Output the [x, y] coordinate of the center of the cell containing the given text.  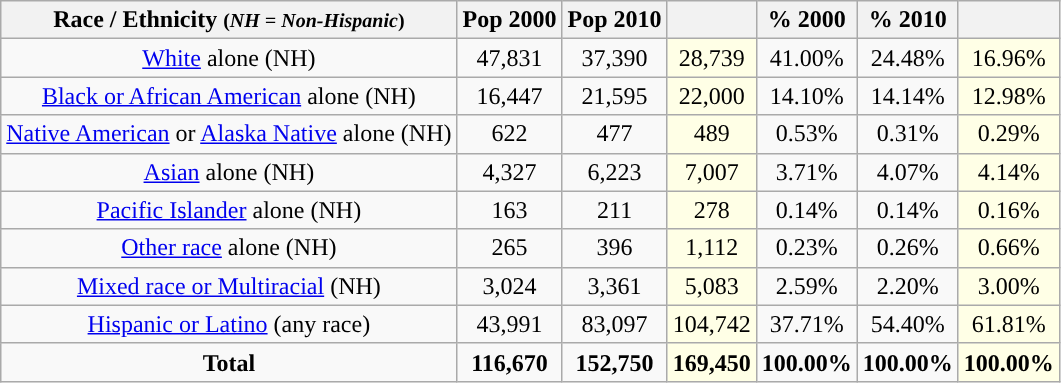
152,750 [614, 362]
14.14% [908, 96]
0.31% [908, 134]
% 2010 [908, 20]
14.10% [806, 96]
54.40% [908, 324]
37.71% [806, 324]
4,327 [510, 172]
5,083 [712, 286]
163 [510, 210]
Mixed race or Multiracial (NH) [229, 286]
3.00% [1008, 286]
16,447 [510, 96]
622 [510, 134]
169,450 [712, 362]
37,390 [614, 58]
22,000 [712, 96]
83,097 [614, 324]
116,670 [510, 362]
Pop 2000 [510, 20]
0.16% [1008, 210]
White alone (NH) [229, 58]
Asian alone (NH) [229, 172]
Pacific Islander alone (NH) [229, 210]
0.26% [908, 248]
0.53% [806, 134]
61.81% [1008, 324]
16.96% [1008, 58]
Native American or Alaska Native alone (NH) [229, 134]
6,223 [614, 172]
104,742 [712, 324]
278 [712, 210]
1,112 [712, 248]
477 [614, 134]
24.48% [908, 58]
4.14% [1008, 172]
Hispanic or Latino (any race) [229, 324]
489 [712, 134]
4.07% [908, 172]
0.23% [806, 248]
3,361 [614, 286]
28,739 [712, 58]
21,595 [614, 96]
Race / Ethnicity (NH = Non-Hispanic) [229, 20]
12.98% [1008, 96]
2.59% [806, 286]
Black or African American alone (NH) [229, 96]
% 2000 [806, 20]
0.29% [1008, 134]
47,831 [510, 58]
2.20% [908, 286]
396 [614, 248]
3,024 [510, 286]
211 [614, 210]
7,007 [712, 172]
Pop 2010 [614, 20]
Other race alone (NH) [229, 248]
265 [510, 248]
43,991 [510, 324]
3.71% [806, 172]
0.66% [1008, 248]
Total [229, 362]
41.00% [806, 58]
